Determine the (x, y) coordinate at the center of the cell enclosing the given text.  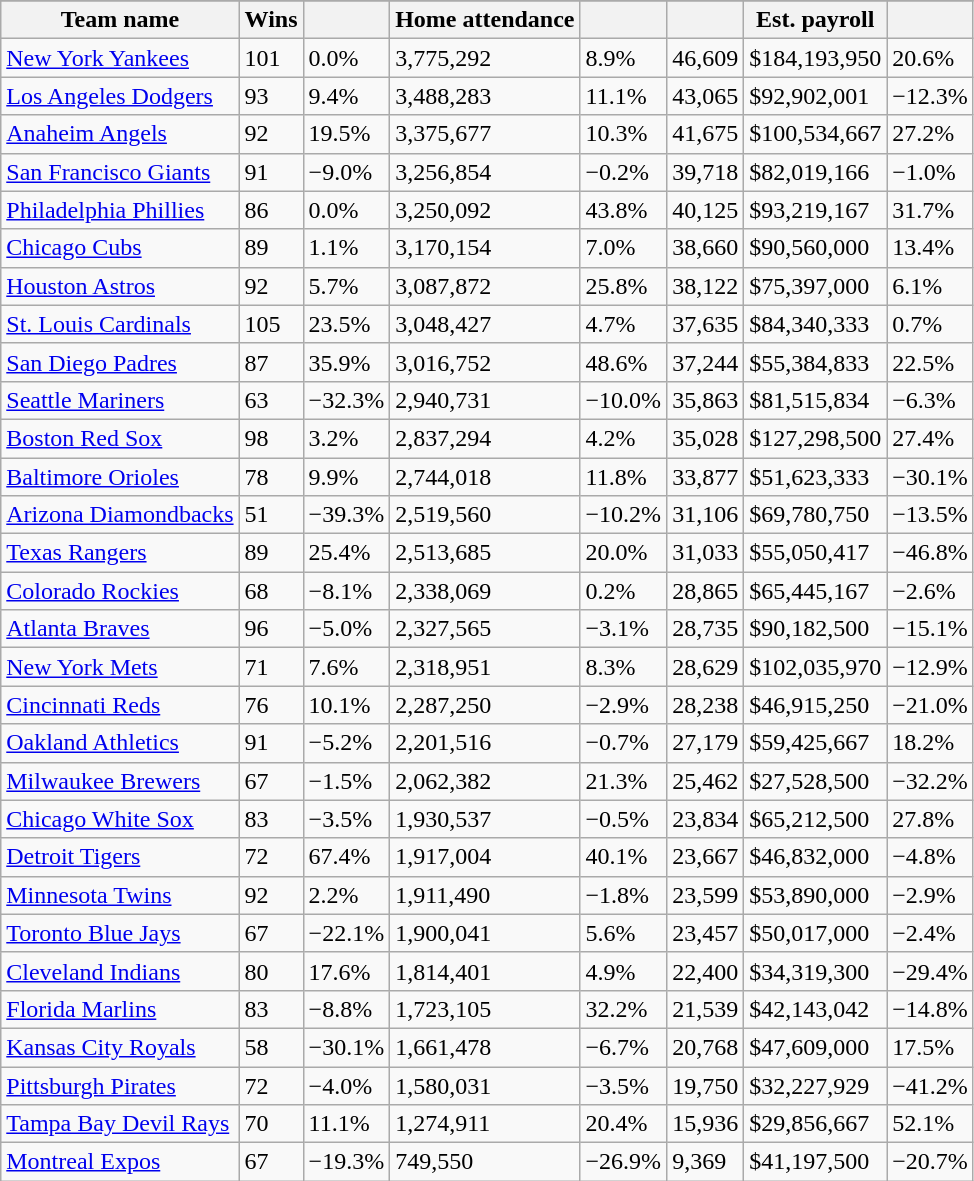
−4.0% (346, 1085)
5.6% (624, 933)
Kansas City Royals (120, 1047)
25,462 (706, 781)
63 (271, 400)
−39.3% (346, 515)
2,744,018 (485, 477)
Anaheim Angels (120, 134)
2,327,565 (485, 629)
Pittsburgh Pirates (120, 1085)
38,660 (706, 248)
2,837,294 (485, 438)
4.2% (624, 438)
10.3% (624, 134)
32.2% (624, 1009)
−20.7% (930, 1162)
43,065 (706, 96)
$84,340,333 (816, 324)
43.8% (624, 210)
$102,035,970 (816, 667)
Arizona Diamondbacks (120, 515)
2,338,069 (485, 591)
$53,890,000 (816, 895)
3,375,677 (485, 134)
96 (271, 629)
1,580,031 (485, 1085)
93 (271, 96)
$90,560,000 (816, 248)
−8.8% (346, 1009)
1,900,041 (485, 933)
New York Yankees (120, 58)
3,250,092 (485, 210)
35.9% (346, 362)
27.2% (930, 134)
51 (271, 515)
23,457 (706, 933)
9,369 (706, 1162)
15,936 (706, 1124)
20,768 (706, 1047)
11.8% (624, 477)
22,400 (706, 971)
−1.8% (624, 895)
0.2% (624, 591)
−6.7% (624, 1047)
28,735 (706, 629)
Detroit Tigers (120, 857)
$100,534,667 (816, 134)
23,834 (706, 819)
Houston Astros (120, 286)
$82,019,166 (816, 172)
Chicago Cubs (120, 248)
−0.7% (624, 743)
58 (271, 1047)
7.0% (624, 248)
Seattle Mariners (120, 400)
$69,780,750 (816, 515)
−12.3% (930, 96)
17.5% (930, 1047)
Tampa Bay Devil Rays (120, 1124)
21.3% (624, 781)
San Diego Padres (120, 362)
Home attendance (485, 20)
Toronto Blue Jays (120, 933)
$41,197,500 (816, 1162)
−1.0% (930, 172)
87 (271, 362)
$90,182,500 (816, 629)
31.7% (930, 210)
Philadelphia Phillies (120, 210)
1,911,490 (485, 895)
$55,050,417 (816, 553)
4.9% (624, 971)
46,609 (706, 58)
2,062,382 (485, 781)
Colorado Rockies (120, 591)
1,917,004 (485, 857)
71 (271, 667)
Est. payroll (816, 20)
78 (271, 477)
27.4% (930, 438)
−8.1% (346, 591)
−0.5% (624, 819)
$29,856,667 (816, 1124)
$55,384,833 (816, 362)
−2.4% (930, 933)
$93,219,167 (816, 210)
−22.1% (346, 933)
−5.2% (346, 743)
68 (271, 591)
−32.3% (346, 400)
2,513,685 (485, 553)
22.5% (930, 362)
Montreal Expos (120, 1162)
Milwaukee Brewers (120, 781)
35,863 (706, 400)
23,599 (706, 895)
3.2% (346, 438)
20.4% (624, 1124)
−1.5% (346, 781)
52.1% (930, 1124)
39,718 (706, 172)
−9.0% (346, 172)
$75,397,000 (816, 286)
18.2% (930, 743)
23.5% (346, 324)
7.6% (346, 667)
Boston Red Sox (120, 438)
10.1% (346, 705)
−21.0% (930, 705)
2,519,560 (485, 515)
27.8% (930, 819)
−29.4% (930, 971)
20.6% (930, 58)
2,201,516 (485, 743)
3,488,283 (485, 96)
31,033 (706, 553)
105 (271, 324)
1,661,478 (485, 1047)
13.4% (930, 248)
−41.2% (930, 1085)
86 (271, 210)
−2.6% (930, 591)
9.4% (346, 96)
67.4% (346, 857)
Florida Marlins (120, 1009)
−19.3% (346, 1162)
−6.3% (930, 400)
−0.2% (624, 172)
2.2% (346, 895)
−14.8% (930, 1009)
749,550 (485, 1162)
5.7% (346, 286)
Baltimore Orioles (120, 477)
48.6% (624, 362)
New York Mets (120, 667)
40.1% (624, 857)
$47,609,000 (816, 1047)
Oakland Athletics (120, 743)
3,087,872 (485, 286)
1,274,911 (485, 1124)
Texas Rangers (120, 553)
−32.2% (930, 781)
41,675 (706, 134)
$65,445,167 (816, 591)
2,940,731 (485, 400)
$65,212,500 (816, 819)
$42,143,042 (816, 1009)
8.9% (624, 58)
3,256,854 (485, 172)
20.0% (624, 553)
$59,425,667 (816, 743)
40,125 (706, 210)
$34,319,300 (816, 971)
21,539 (706, 1009)
2,318,951 (485, 667)
28,865 (706, 591)
$127,298,500 (816, 438)
Atlanta Braves (120, 629)
23,667 (706, 857)
3,048,427 (485, 324)
9.9% (346, 477)
$51,623,333 (816, 477)
3,170,154 (485, 248)
Team name (120, 20)
76 (271, 705)
1,723,105 (485, 1009)
19.5% (346, 134)
33,877 (706, 477)
98 (271, 438)
−10.2% (624, 515)
1.1% (346, 248)
$50,017,000 (816, 933)
−13.5% (930, 515)
3,775,292 (485, 58)
4.7% (624, 324)
$27,528,500 (816, 781)
1,930,537 (485, 819)
$46,832,000 (816, 857)
−4.8% (930, 857)
$46,915,250 (816, 705)
25.4% (346, 553)
70 (271, 1124)
101 (271, 58)
28,238 (706, 705)
80 (271, 971)
−5.0% (346, 629)
Cincinnati Reds (120, 705)
$32,227,929 (816, 1085)
19,750 (706, 1085)
Cleveland Indians (120, 971)
17.6% (346, 971)
Wins (271, 20)
0.7% (930, 324)
−10.0% (624, 400)
28,629 (706, 667)
−3.1% (624, 629)
−26.9% (624, 1162)
1,814,401 (485, 971)
38,122 (706, 286)
25.8% (624, 286)
St. Louis Cardinals (120, 324)
8.3% (624, 667)
37,244 (706, 362)
2,287,250 (485, 705)
$184,193,950 (816, 58)
Chicago White Sox (120, 819)
−12.9% (930, 667)
37,635 (706, 324)
Los Angeles Dodgers (120, 96)
27,179 (706, 743)
Minnesota Twins (120, 895)
San Francisco Giants (120, 172)
−46.8% (930, 553)
31,106 (706, 515)
3,016,752 (485, 362)
6.1% (930, 286)
$81,515,834 (816, 400)
35,028 (706, 438)
$92,902,001 (816, 96)
−15.1% (930, 629)
